Capture the cell that displays the provided text and extract its [x, y] central coordinate. 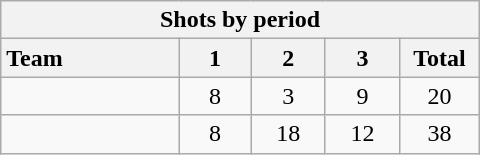
20 [440, 96]
9 [362, 96]
12 [362, 134]
Team [90, 58]
18 [288, 134]
1 [215, 58]
Total [440, 58]
2 [288, 58]
38 [440, 134]
Shots by period [240, 20]
